Capture the cell that displays the provided text and extract its [X, Y] central coordinate. 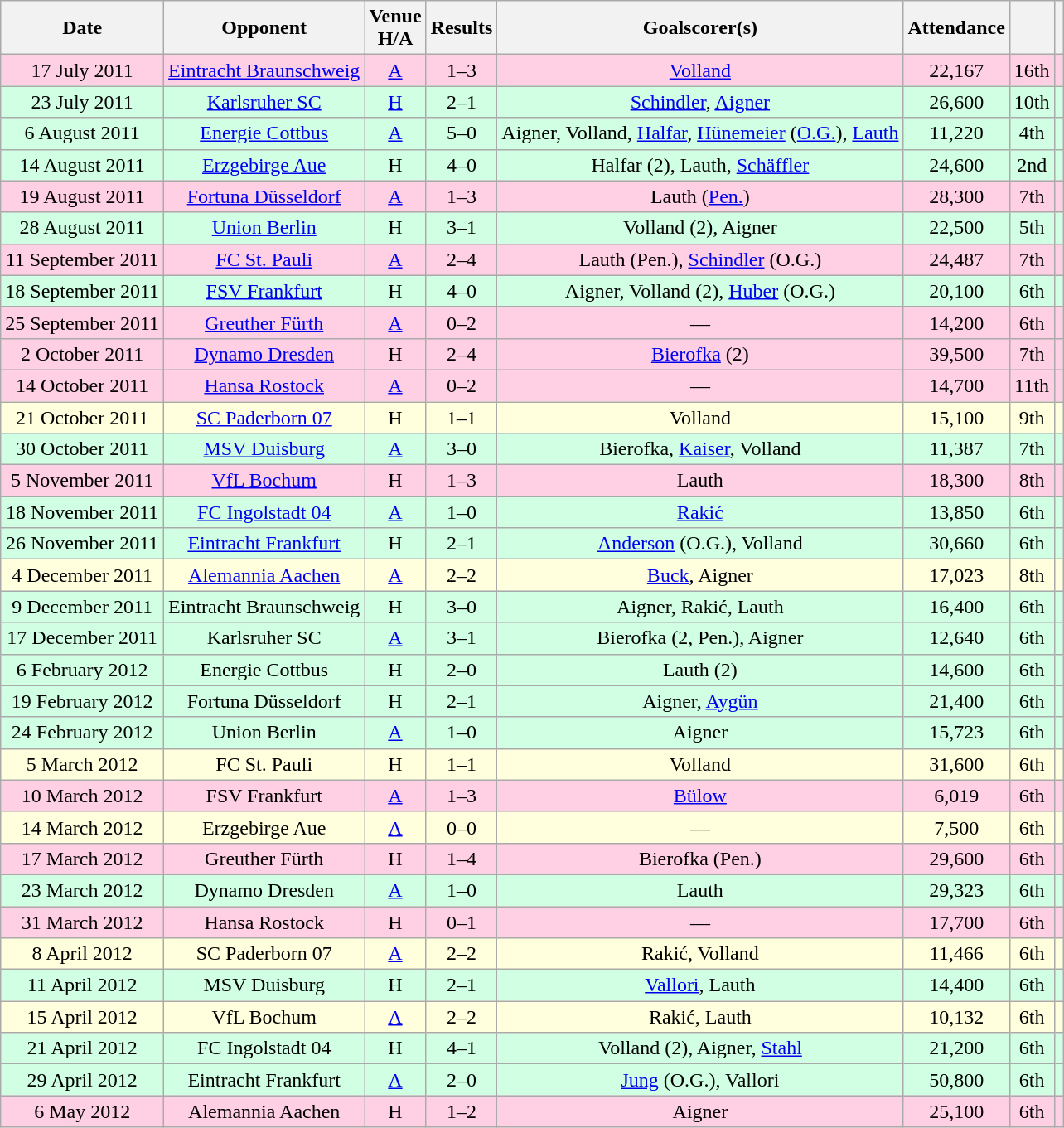
23 July 2011 [83, 102]
24,487 [956, 259]
10,132 [956, 1017]
Attendance [956, 28]
18 November 2011 [83, 512]
15 April 2012 [83, 1017]
Vallori, Lauth [700, 985]
11,220 [956, 133]
Bierofka (Pen.) [700, 859]
16th [1032, 70]
Date [83, 28]
15,100 [956, 417]
Rakić, Lauth [700, 1017]
Volland (2), Aigner, Stahl [700, 1048]
Opponent [264, 28]
19 February 2012 [83, 701]
29 April 2012 [83, 1080]
21,400 [956, 701]
28,300 [956, 196]
20,100 [956, 291]
21,200 [956, 1048]
16,400 [956, 607]
26,600 [956, 102]
2nd [1032, 165]
4 December 2011 [83, 575]
4th [1032, 133]
31,600 [956, 764]
0–0 [462, 827]
11,466 [956, 954]
1–2 [462, 1111]
1–4 [462, 859]
VenueH/A [395, 28]
Bierofka, Kaiser, Volland [700, 449]
6 May 2012 [83, 1111]
14,600 [956, 670]
15,723 [956, 733]
23 March 2012 [83, 890]
Aigner, Rakić, Lauth [700, 607]
5 March 2012 [83, 764]
Jung (O.G.), Vallori [700, 1080]
14,400 [956, 985]
25 September 2011 [83, 322]
8 April 2012 [83, 954]
30,660 [956, 544]
6,019 [956, 796]
Results [462, 28]
29,323 [956, 890]
14 October 2011 [83, 385]
Lauth (2) [700, 670]
Bierofka (2, Pen.), Aigner [700, 638]
26 November 2011 [83, 544]
24,600 [956, 165]
Aigner, Aygün [700, 701]
30 October 2011 [83, 449]
Lauth (Pen.) [700, 196]
28 August 2011 [83, 228]
22,500 [956, 228]
Bülow [700, 796]
0–1 [462, 922]
14,200 [956, 322]
17 July 2011 [83, 70]
Lauth (Pen.), Schindler (O.G.) [700, 259]
Aigner, Volland (2), Huber (O.G.) [700, 291]
Volland (2), Aigner [700, 228]
Rakić [700, 512]
Halfar (2), Lauth, Schäffler [700, 165]
21 October 2011 [83, 417]
2 October 2011 [83, 354]
17,023 [956, 575]
14 March 2012 [83, 827]
9 December 2011 [83, 607]
11th [1032, 385]
21 April 2012 [83, 1048]
50,800 [956, 1080]
22,167 [956, 70]
11 September 2011 [83, 259]
Buck, Aigner [700, 575]
Rakić, Volland [700, 954]
17 December 2011 [83, 638]
25,100 [956, 1111]
9th [1032, 417]
14 August 2011 [83, 165]
Aigner, Volland, Halfar, Hünemeier (O.G.), Lauth [700, 133]
29,600 [956, 859]
12,640 [956, 638]
11,387 [956, 449]
5th [1032, 228]
10th [1032, 102]
4–1 [462, 1048]
6 February 2012 [83, 670]
11 April 2012 [83, 985]
19 August 2011 [83, 196]
Schindler, Aigner [700, 102]
Bierofka (2) [700, 354]
Anderson (O.G.), Volland [700, 544]
Goalscorer(s) [700, 28]
6 August 2011 [83, 133]
39,500 [956, 354]
17 March 2012 [83, 859]
5–0 [462, 133]
13,850 [956, 512]
17,700 [956, 922]
10 March 2012 [83, 796]
18,300 [956, 481]
7,500 [956, 827]
24 February 2012 [83, 733]
14,700 [956, 385]
31 March 2012 [83, 922]
18 September 2011 [83, 291]
5 November 2011 [83, 481]
